For the text-containing cell, return its midpoint in (X, Y) coordinate format. 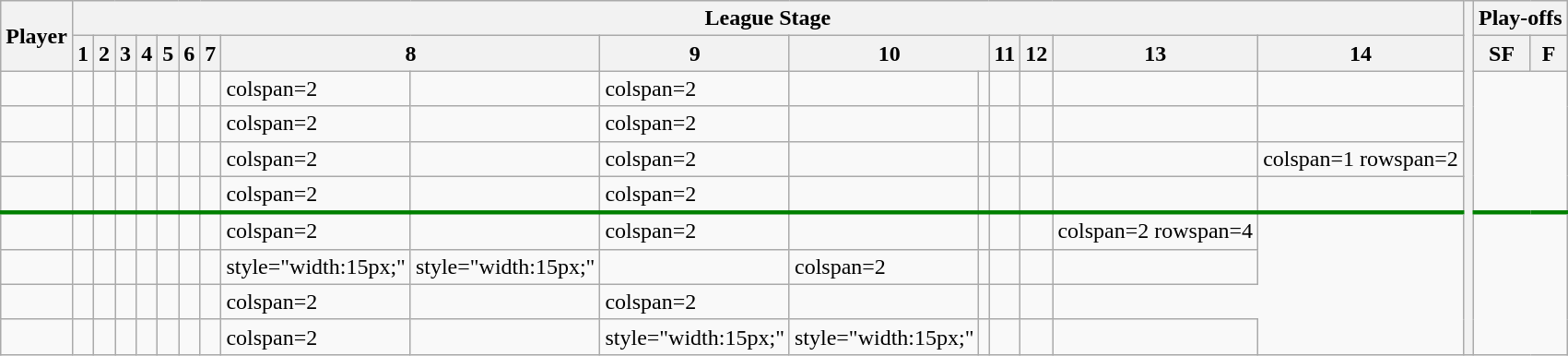
10 (889, 53)
1 (83, 53)
9 (695, 53)
Player (37, 36)
League Stage (767, 18)
13 (1156, 53)
5 (168, 53)
SF (1501, 53)
Play-offs (1520, 18)
8 (411, 53)
7 (210, 53)
4 (147, 53)
11 (1005, 53)
2 (105, 53)
colspan=1 rowspan=2 (1361, 159)
6 (190, 53)
3 (125, 53)
F (1549, 53)
14 (1361, 53)
colspan=2 rowspan=4 (1156, 231)
12 (1036, 53)
